Identify which cell holds the provided text, then report its (x, y) central coordinate. 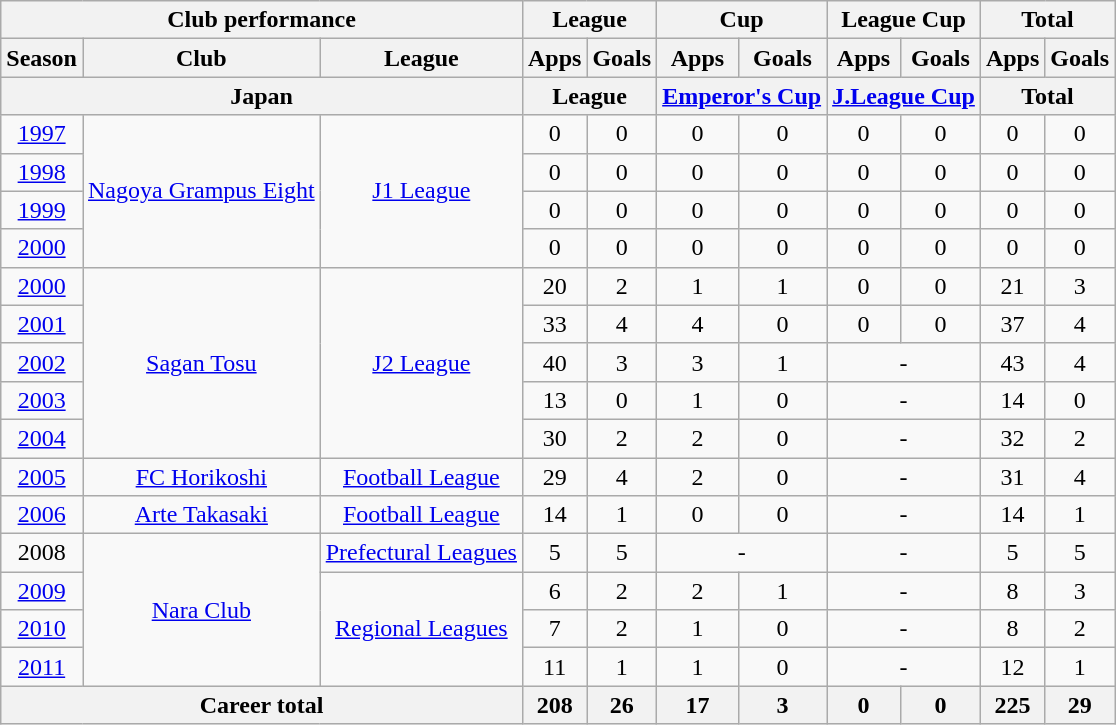
20 (554, 286)
J.League Cup (904, 96)
40 (554, 362)
Emperor's Cup (742, 96)
2006 (42, 515)
Club (201, 58)
33 (554, 324)
League Cup (904, 20)
208 (554, 705)
2001 (42, 324)
Career total (262, 705)
13 (554, 400)
2002 (42, 362)
Arte Takasaki (201, 515)
Nara Club (201, 610)
32 (1012, 438)
2004 (42, 438)
12 (1012, 667)
11 (554, 667)
21 (1012, 286)
30 (554, 438)
Cup (742, 20)
37 (1012, 324)
2003 (42, 400)
2011 (42, 667)
2008 (42, 553)
2009 (42, 591)
31 (1012, 477)
Regional Leagues (421, 629)
225 (1012, 705)
43 (1012, 362)
Sagan Tosu (201, 362)
17 (698, 705)
2010 (42, 629)
26 (622, 705)
Season (42, 58)
6 (554, 591)
Club performance (262, 20)
Nagoya Grampus Eight (201, 191)
2005 (42, 477)
Prefectural Leagues (421, 553)
1998 (42, 172)
J1 League (421, 191)
1997 (42, 134)
Japan (262, 96)
J2 League (421, 362)
FC Horikoshi (201, 477)
7 (554, 629)
1999 (42, 210)
